Return the (x, y) coordinate for the center point of the cell that contains the specified text.  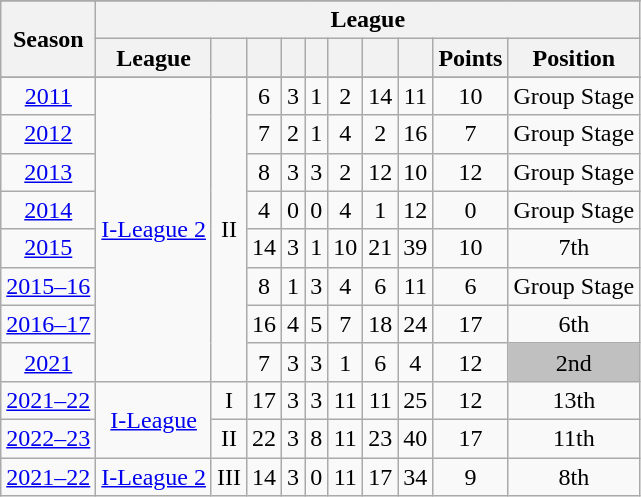
34 (416, 477)
I (228, 400)
2021 (48, 362)
III (228, 477)
9 (470, 477)
18 (380, 324)
I-League (154, 419)
2012 (48, 134)
39 (416, 248)
2013 (48, 172)
6th (574, 324)
5 (316, 324)
Position (574, 58)
13th (574, 400)
11th (574, 438)
23 (380, 438)
Points (470, 58)
21 (380, 248)
Season (48, 39)
2015–16 (48, 286)
8th (574, 477)
2016–17 (48, 324)
2nd (574, 362)
22 (264, 438)
25 (416, 400)
2011 (48, 96)
2015 (48, 248)
24 (416, 324)
2014 (48, 210)
7th (574, 248)
2022–23 (48, 438)
40 (416, 438)
